Pinpoint the cell where the given text exists, returning its [x, y] midpoint coordinate. 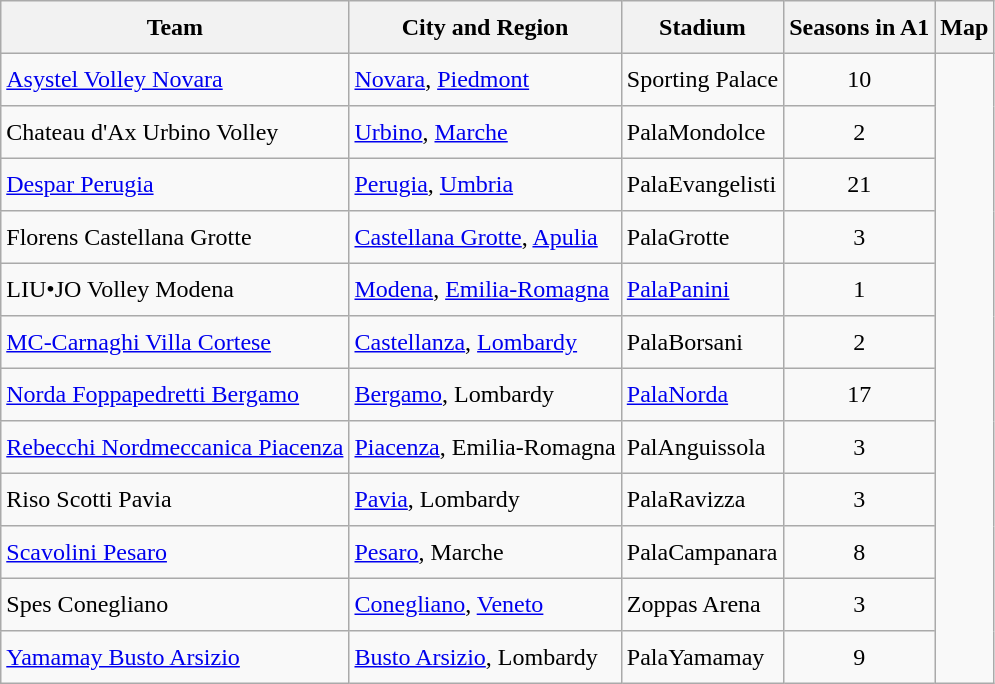
City and Region [485, 27]
Norda Foppapedretti Bergamo [175, 394]
Modena, Emilia-Romagna [485, 289]
1 [860, 289]
Sporting Palace [702, 79]
PalaBorsani [702, 342]
Map [964, 27]
Team [175, 27]
PalaEvangelisti [702, 184]
PalAnguissola [702, 447]
Pavia, Lombardy [485, 499]
Florens Castellana Grotte [175, 237]
PalaCampanara [702, 552]
10 [860, 79]
PalaGrotte [702, 237]
PalaPanini [702, 289]
PalaMondolce [702, 132]
21 [860, 184]
Castellana Grotte, Apulia [485, 237]
Riso Scotti Pavia [175, 499]
9 [860, 657]
Seasons in A1 [860, 27]
Piacenza, Emilia-Romagna [485, 447]
Despar Perugia [175, 184]
LIU•JO Volley Modena [175, 289]
Stadium [702, 27]
Urbino, Marche [485, 132]
Yamamay Busto Arsizio [175, 657]
Chateau d'Ax Urbino Volley [175, 132]
Conegliano, Veneto [485, 604]
Pesaro, Marche [485, 552]
PalaRavizza [702, 499]
Zoppas Arena [702, 604]
8 [860, 552]
PalaYamamay [702, 657]
Asystel Volley Novara [175, 79]
Busto Arsizio, Lombardy [485, 657]
Rebecchi Nordmeccanica Piacenza [175, 447]
Scavolini Pesaro [175, 552]
Bergamo, Lombardy [485, 394]
Castellanza, Lombardy [485, 342]
Perugia, Umbria [485, 184]
PalaNorda [702, 394]
MC-Carnaghi Villa Cortese [175, 342]
Spes Conegliano [175, 604]
17 [860, 394]
Novara, Piedmont [485, 79]
